Detect which cell encompasses the target text, then output its (x, y) center coordinate. 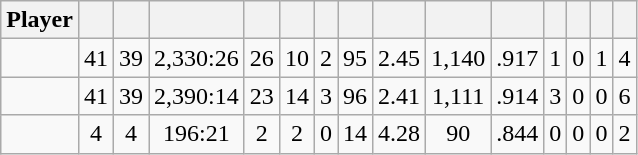
95 (356, 58)
2,330:26 (197, 58)
.844 (518, 134)
4.28 (400, 134)
2.41 (400, 96)
6 (624, 96)
10 (296, 58)
23 (262, 96)
1,111 (458, 96)
196:21 (197, 134)
2,390:14 (197, 96)
96 (356, 96)
2.45 (400, 58)
.917 (518, 58)
90 (458, 134)
26 (262, 58)
Player (40, 20)
1,140 (458, 58)
.914 (518, 96)
